Extract the [x, y] coordinate from the center of the cell holding the provided text.  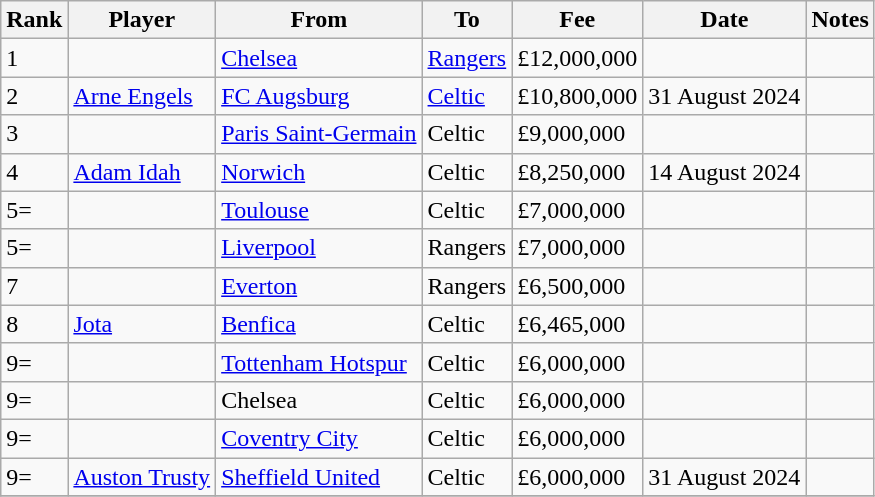
Player [142, 20]
Jota [142, 324]
£9,000,000 [578, 134]
Date [724, 20]
3 [34, 134]
8 [34, 324]
Coventry City [319, 438]
£6,500,000 [578, 286]
Liverpool [319, 248]
Sheffield United [319, 477]
Fee [578, 20]
1 [34, 58]
£6,465,000 [578, 324]
£10,800,000 [578, 96]
To [467, 20]
Toulouse [319, 210]
£8,250,000 [578, 172]
Everton [319, 286]
Rank [34, 20]
7 [34, 286]
2 [34, 96]
Arne Engels [142, 96]
Norwich [319, 172]
Benfica [319, 324]
FC Augsburg [319, 96]
From [319, 20]
14 August 2024 [724, 172]
Adam Idah [142, 172]
Notes [840, 20]
£12,000,000 [578, 58]
Auston Trusty [142, 477]
4 [34, 172]
Tottenham Hotspur [319, 362]
Paris Saint-Germain [319, 134]
